Detect which cell encompasses the target text, then output its (x, y) center coordinate. 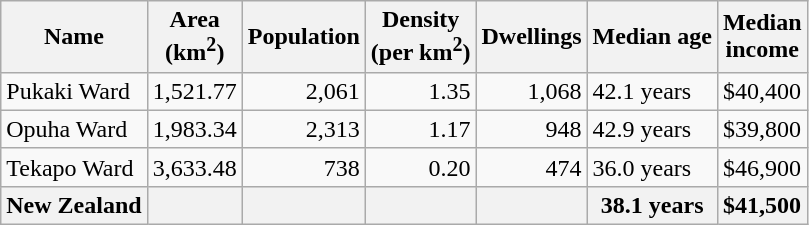
$40,400 (762, 91)
474 (532, 167)
38.1 years (652, 205)
Area(km2) (194, 37)
1,521.77 (194, 91)
2,061 (304, 91)
3,633.48 (194, 167)
Tekapo Ward (74, 167)
42.1 years (652, 91)
Name (74, 37)
Medianincome (762, 37)
2,313 (304, 129)
$46,900 (762, 167)
36.0 years (652, 167)
$39,800 (762, 129)
0.20 (420, 167)
738 (304, 167)
Dwellings (532, 37)
1,983.34 (194, 129)
Opuha Ward (74, 129)
$41,500 (762, 205)
Population (304, 37)
948 (532, 129)
1.17 (420, 129)
Median age (652, 37)
Pukaki Ward (74, 91)
Density(per km2) (420, 37)
1,068 (532, 91)
1.35 (420, 91)
New Zealand (74, 205)
42.9 years (652, 129)
